Determine the [x, y] coordinate at the center of the cell enclosing the given text.  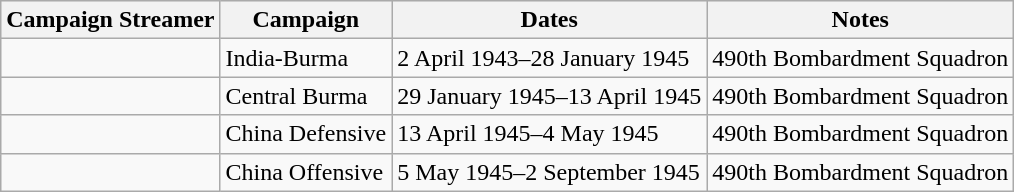
5 May 1945–2 September 1945 [550, 172]
China Offensive [306, 172]
13 April 1945–4 May 1945 [550, 134]
Dates [550, 20]
Campaign Streamer [110, 20]
2 April 1943–28 January 1945 [550, 58]
Central Burma [306, 96]
Campaign [306, 20]
Notes [860, 20]
India-Burma [306, 58]
China Defensive [306, 134]
29 January 1945–13 April 1945 [550, 96]
